Identify which cell holds the provided text, then report its [X, Y] central coordinate. 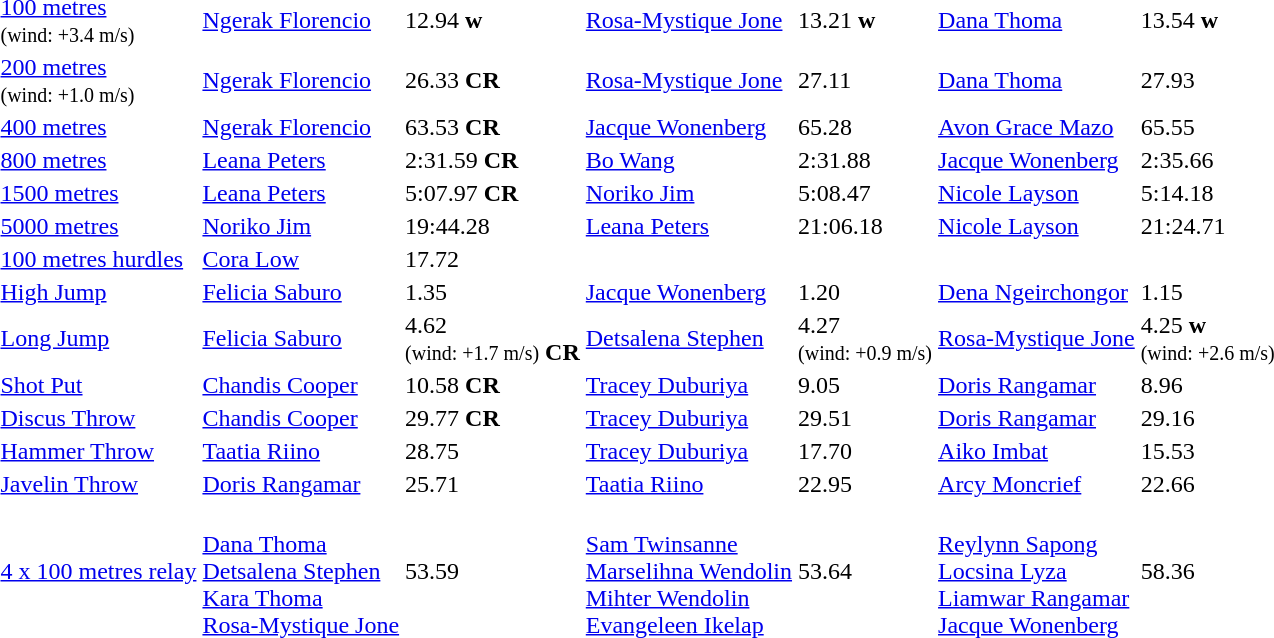
28.75 [493, 451]
4.27 (wind: +0.9 m/s) [866, 338]
29.51 [866, 418]
Dena Ngeirchongor [1037, 292]
2:31.88 [866, 160]
17.72 [493, 259]
19:44.28 [493, 226]
Bo Wang [688, 160]
10.58 CR [493, 385]
27.11 [866, 80]
Avon Grace Mazo [1037, 127]
1.20 [866, 292]
65.28 [866, 127]
17.70 [866, 451]
5:07.97 CR [493, 193]
63.53 CR [493, 127]
5:08.47 [866, 193]
26.33 CR [493, 80]
Dana Thoma [1037, 80]
1.35 [493, 292]
29.77 CR [493, 418]
Arcy Moncrief [1037, 484]
Aiko Imbat [1037, 451]
22.95 [866, 484]
25.71 [493, 484]
Cora Low [301, 259]
21:06.18 [866, 226]
4.62 (wind: +1.7 m/s) CR [493, 338]
Detsalena Stephen [688, 338]
9.05 [866, 385]
2:31.59 CR [493, 160]
